Return [x, y] of the center of cell containing provided text 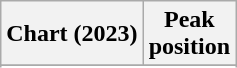
Peakposition [189, 34]
Chart (2023) [72, 34]
